Extract the [X, Y] coordinate from the center of the cell holding the provided text.  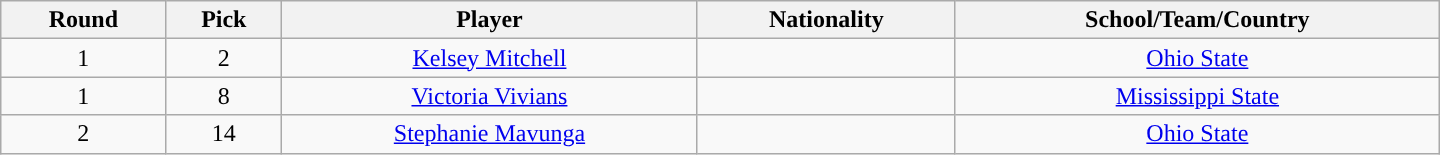
Player [490, 20]
Mississippi State [1197, 96]
8 [224, 96]
Round [84, 20]
14 [224, 134]
Victoria Vivians [490, 96]
Stephanie Mavunga [490, 134]
Nationality [826, 20]
Kelsey Mitchell [490, 58]
Pick [224, 20]
School/Team/Country [1197, 20]
